Scan for the cell matching the given text and deliver its [X, Y] coordinate at center. 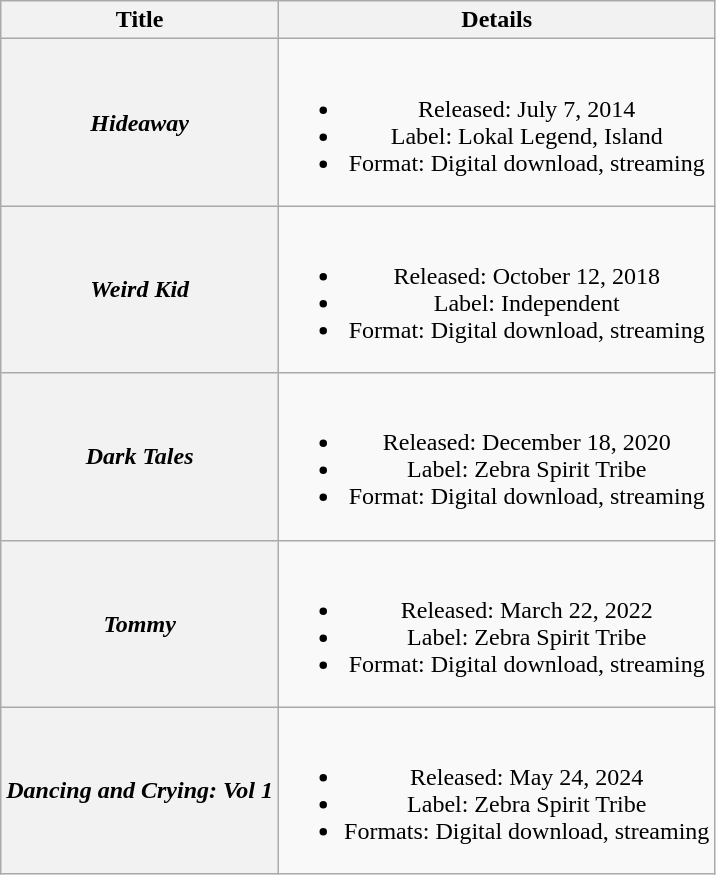
Details [497, 20]
Dancing and Crying: Vol 1 [140, 790]
Released: March 22, 2022Label: Zebra Spirit TribeFormat: Digital download, streaming [497, 624]
Released: July 7, 2014Label: Lokal Legend, IslandFormat: Digital download, streaming [497, 122]
Released: October 12, 2018Label: IndependentFormat: Digital download, streaming [497, 290]
Released: May 24, 2024Label: Zebra Spirit TribeFormats: Digital download, streaming [497, 790]
Weird Kid [140, 290]
Hideaway [140, 122]
Title [140, 20]
Tommy [140, 624]
Released: December 18, 2020Label: Zebra Spirit TribeFormat: Digital download, streaming [497, 456]
Dark Tales [140, 456]
